Locate the cell with the specified text and output its (x, y) center coordinate. 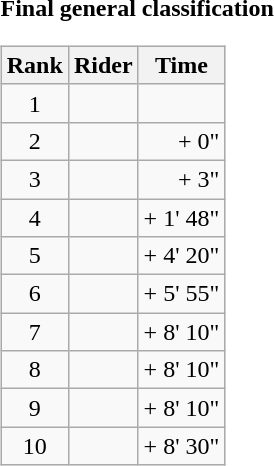
+ 1' 48" (182, 217)
8 (34, 370)
4 (34, 217)
+ 5' 55" (182, 294)
Time (182, 65)
6 (34, 294)
9 (34, 408)
5 (34, 256)
1 (34, 103)
+ 8' 30" (182, 446)
3 (34, 179)
Rider (103, 65)
+ 3" (182, 179)
2 (34, 141)
7 (34, 332)
+ 4' 20" (182, 256)
+ 0" (182, 141)
10 (34, 446)
Rank (34, 65)
